Extract the (x, y) coordinate from the center of the cell holding the provided text.  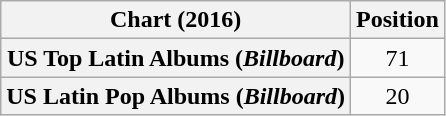
Position (398, 20)
20 (398, 96)
US Latin Pop Albums (Billboard) (176, 96)
Chart (2016) (176, 20)
US Top Latin Albums (Billboard) (176, 58)
71 (398, 58)
